For the text-containing cell, return its midpoint in (x, y) coordinate format. 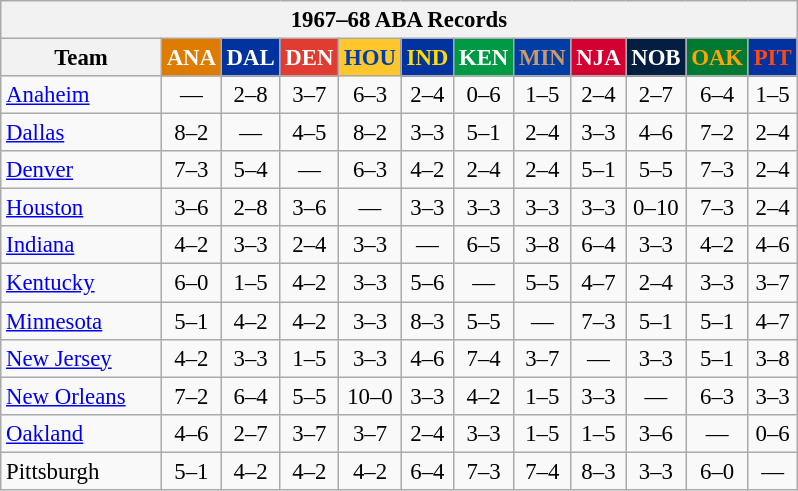
0–10 (656, 208)
5–6 (427, 283)
1967–68 ABA Records (399, 20)
Pittsburgh (82, 471)
ANA (191, 58)
DEN (310, 58)
DAL (250, 58)
NJA (598, 58)
PIT (772, 58)
MIN (542, 58)
Indiana (82, 245)
New Jersey (82, 358)
Denver (82, 170)
10–0 (370, 396)
Oakland (82, 433)
OAK (718, 58)
4–5 (310, 133)
IND (427, 58)
Minnesota (82, 321)
Kentucky (82, 283)
Team (82, 58)
New Orleans (82, 396)
6–5 (484, 245)
5–4 (250, 170)
Anaheim (82, 95)
NOB (656, 58)
KEN (484, 58)
HOU (370, 58)
Houston (82, 208)
Dallas (82, 133)
